Scan for the cell matching the given text and deliver its (X, Y) coordinate at center. 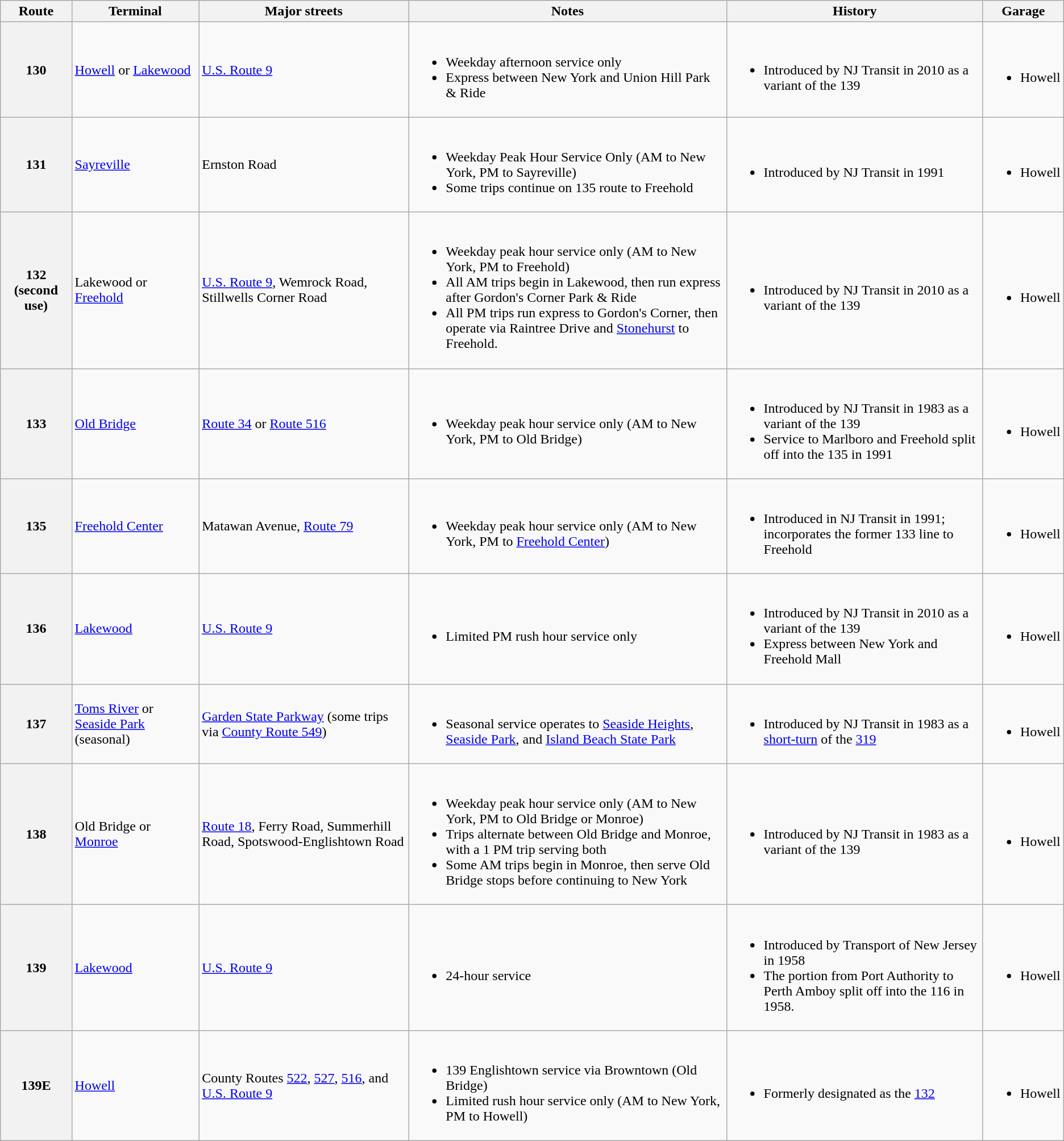
Ernston Road (304, 165)
Howell or Lakewood (135, 69)
Route 18, Ferry Road, Summerhill Road, Spotswood-Englishtown Road (304, 834)
Introduced by NJ Transit in 1983 as a short-turn of the 319 (855, 724)
Introduced by Transport of New Jersey in 1958The portion from Port Authority to Perth Amboy split off into the 116 in 1958. (855, 968)
Introduced by NJ Transit in 1991 (855, 165)
139E (36, 1085)
Introduced in NJ Transit in 1991; incorporates the former 133 line to Freehold (855, 526)
136 (36, 629)
Notes (567, 11)
137 (36, 724)
Formerly designated as the 132 (855, 1085)
135 (36, 526)
138 (36, 834)
139 (36, 968)
Matawan Avenue, Route 79 (304, 526)
Weekday afternoon service onlyExpress between New York and Union Hill Park & Ride (567, 69)
History (855, 11)
Route 34 or Route 516 (304, 424)
Major streets (304, 11)
U.S. Route 9, Wemrock Road, Stillwells Corner Road (304, 290)
Freehold Center (135, 526)
County Routes 522, 527, 516, and U.S. Route 9 (304, 1085)
130 (36, 69)
Limited PM rush hour service only (567, 629)
Introduced by NJ Transit in 1983 as a variant of the 139Service to Marlboro and Freehold split off into the 135 in 1991 (855, 424)
Introduced by NJ Transit in 2010 as a variant of the 139Express between New York and Freehold Mall (855, 629)
139 Englishtown service via Browntown (Old Bridge)Limited rush hour service only (AM to New York, PM to Howell) (567, 1085)
132 (second use) (36, 290)
133 (36, 424)
Route (36, 11)
Weekday peak hour service only (AM to New York, PM to Old Bridge) (567, 424)
Weekday Peak Hour Service Only (AM to New York, PM to Sayreville)Some trips continue on 135 route to Freehold (567, 165)
24-hour service (567, 968)
Old Bridge or Monroe (135, 834)
Terminal (135, 11)
Toms River or Seaside Park (seasonal) (135, 724)
Old Bridge (135, 424)
Sayreville (135, 165)
Seasonal service operates to Seaside Heights, Seaside Park, and Island Beach State Park (567, 724)
131 (36, 165)
Garage (1023, 11)
Lakewood or Freehold (135, 290)
Garden State Parkway (some trips via County Route 549) (304, 724)
Weekday peak hour service only (AM to New York, PM to Freehold Center) (567, 526)
Introduced by NJ Transit in 1983 as a variant of the 139 (855, 834)
